Identify which cell holds the provided text, then report its (X, Y) central coordinate. 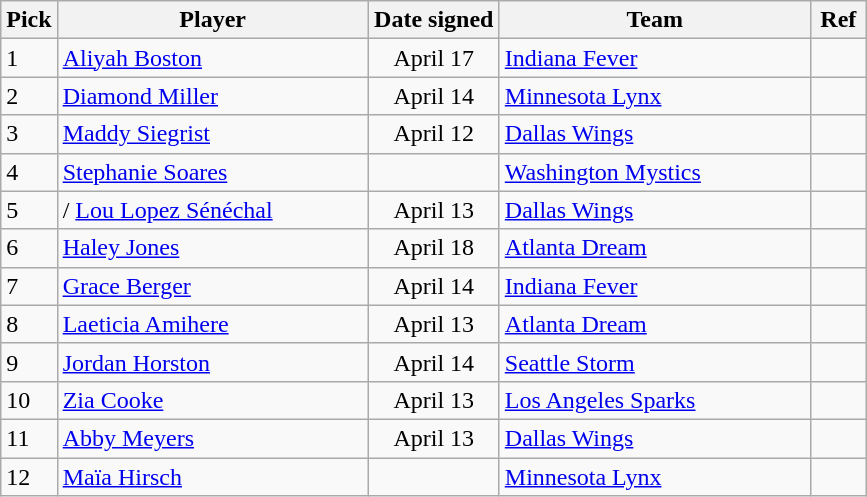
Haley Jones (212, 248)
Grace Berger (212, 286)
2 (29, 96)
Aliyah Boston (212, 58)
Zia Cooke (212, 400)
Los Angeles Sparks (654, 400)
7 (29, 286)
3 (29, 134)
Maïa Hirsch (212, 477)
Maddy Siegrist (212, 134)
/ Lou Lopez Sénéchal (212, 210)
Pick (29, 20)
Washington Mystics (654, 172)
April 12 (434, 134)
11 (29, 438)
12 (29, 477)
April 17 (434, 58)
Diamond Miller (212, 96)
Seattle Storm (654, 362)
April 18 (434, 248)
Date signed (434, 20)
9 (29, 362)
10 (29, 400)
Team (654, 20)
Laeticia Amihere (212, 324)
Stephanie Soares (212, 172)
4 (29, 172)
1 (29, 58)
6 (29, 248)
Player (212, 20)
Abby Meyers (212, 438)
8 (29, 324)
Jordan Horston (212, 362)
5 (29, 210)
Ref (838, 20)
